Find where the given text appears and provide that cell's center as [x, y] coordinate. 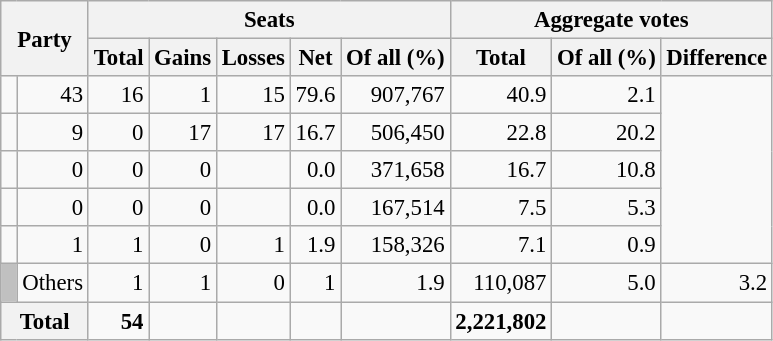
5.3 [606, 208]
Seats [269, 20]
7.5 [501, 208]
2,221,802 [501, 321]
Others [52, 283]
5.0 [606, 283]
15 [253, 95]
Gains [183, 58]
7.1 [501, 245]
371,658 [396, 170]
Net [315, 58]
2.1 [606, 95]
110,087 [501, 283]
40.9 [501, 95]
16 [118, 95]
Party [45, 38]
Difference [716, 58]
54 [118, 321]
Losses [253, 58]
158,326 [396, 245]
79.6 [315, 95]
907,767 [396, 95]
0.9 [606, 245]
20.2 [606, 133]
506,450 [396, 133]
22.8 [501, 133]
43 [52, 95]
9 [52, 133]
10.8 [606, 170]
167,514 [396, 208]
3.2 [716, 283]
Aggregate votes [611, 20]
